Detect which cell encompasses the target text, then output its [X, Y] center coordinate. 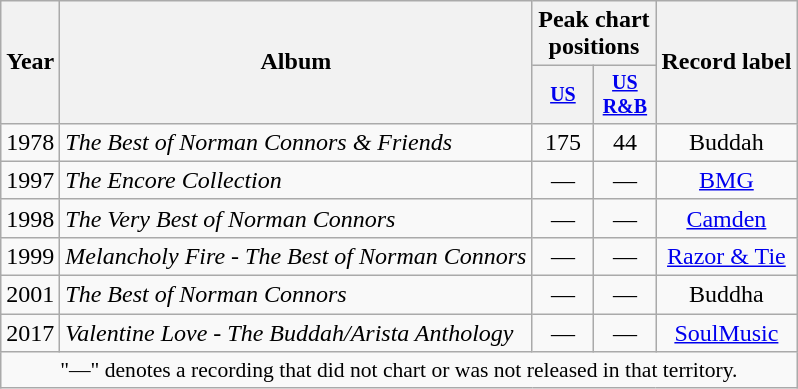
Camden [726, 218]
Buddah [726, 142]
US [563, 94]
The Best of Norman Connors & Friends [296, 142]
Peak chart positions [594, 34]
The Very Best of Norman Connors [296, 218]
Valentine Love - The Buddah/Arista Anthology [296, 333]
SoulMusic [726, 333]
The Best of Norman Connors [296, 295]
2017 [30, 333]
1999 [30, 256]
44 [625, 142]
1998 [30, 218]
Year [30, 62]
2001 [30, 295]
Record label [726, 62]
USR&B [625, 94]
Melancholy Fire - The Best of Norman Connors [296, 256]
BMG [726, 180]
175 [563, 142]
Razor & Tie [726, 256]
1978 [30, 142]
Album [296, 62]
The Encore Collection [296, 180]
"—" denotes a recording that did not chart or was not released in that territory. [399, 370]
1997 [30, 180]
Buddha [726, 295]
